Output the [X, Y] coordinate of the center of the cell containing the given text.  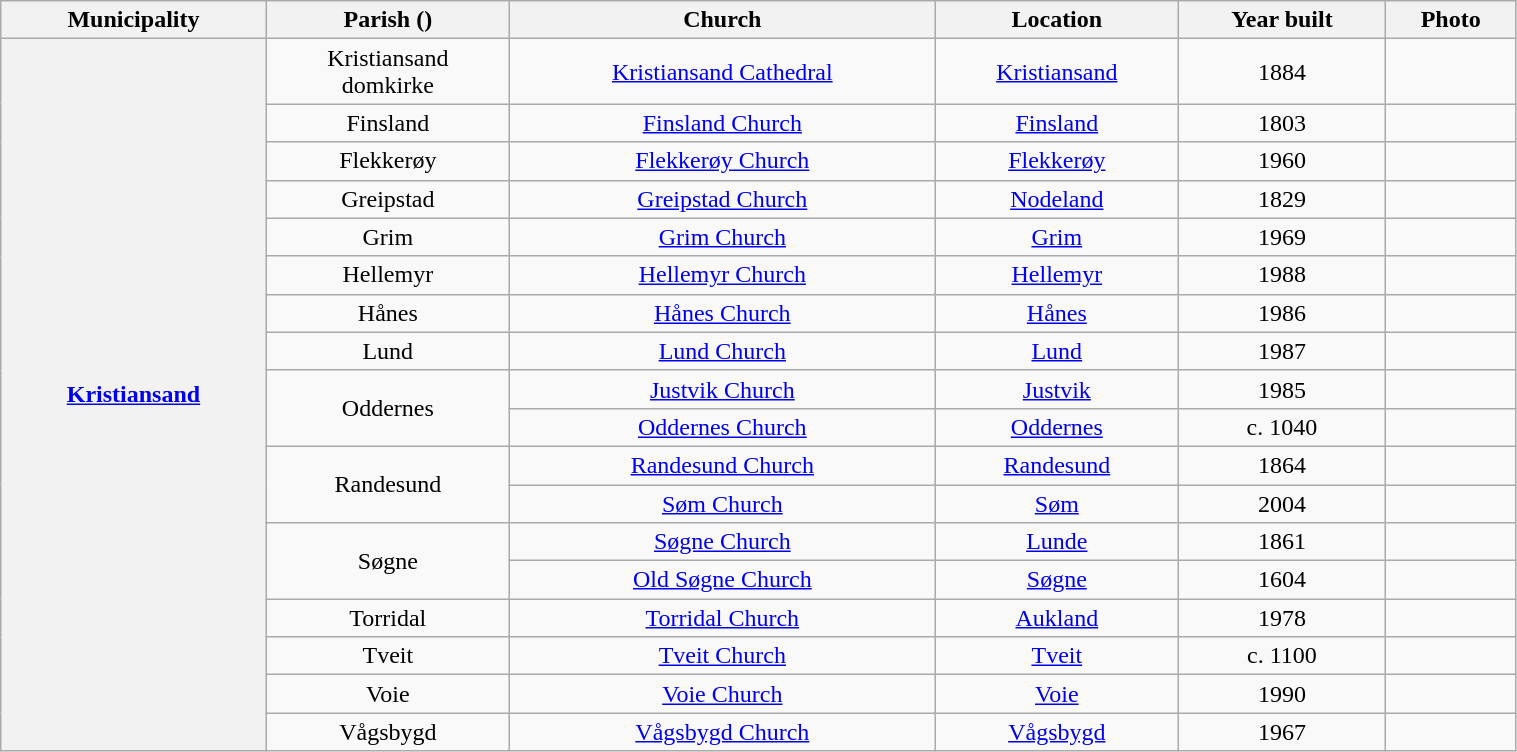
1864 [1282, 465]
Oddernes Church [722, 427]
1990 [1282, 694]
Church [722, 20]
Finsland Church [722, 123]
1986 [1282, 313]
Nodeland [1056, 199]
Hånes Church [722, 313]
2004 [1282, 503]
1985 [1282, 389]
Parish () [388, 20]
1978 [1282, 618]
Justvik Church [722, 389]
c. 1040 [1282, 427]
Søm Church [722, 503]
Flekkerøy Church [722, 161]
Lund Church [722, 351]
Tveit Church [722, 656]
1861 [1282, 542]
Justvik [1056, 389]
1988 [1282, 275]
Randesund Church [722, 465]
1967 [1282, 732]
Greipstad Church [722, 199]
Torridal Church [722, 618]
Torridal [388, 618]
1969 [1282, 237]
Aukland [1056, 618]
Hellemyr Church [722, 275]
1829 [1282, 199]
Greipstad [388, 199]
Old Søgne Church [722, 580]
1803 [1282, 123]
Vågsbygd Church [722, 732]
1884 [1282, 72]
c. 1100 [1282, 656]
Location [1056, 20]
Grim Church [722, 237]
Kristiansand Cathedral [722, 72]
Voie Church [722, 694]
1987 [1282, 351]
Municipality [134, 20]
1960 [1282, 161]
Kristiansanddomkirke [388, 72]
1604 [1282, 580]
Søm [1056, 503]
Year built [1282, 20]
Photo [1450, 20]
Lunde [1056, 542]
Søgne Church [722, 542]
